Capture the cell that displays the provided text and extract its (X, Y) central coordinate. 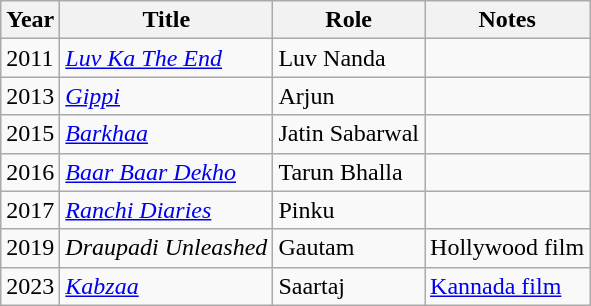
Baar Baar Dekho (166, 172)
Luv Nanda (349, 58)
2015 (30, 134)
Notes (508, 20)
Title (166, 20)
Gippi (166, 96)
Jatin Sabarwal (349, 134)
2019 (30, 248)
Pinku (349, 210)
Year (30, 20)
2017 (30, 210)
Ranchi Diaries (166, 210)
Luv Ka The End (166, 58)
Gautam (349, 248)
2016 (30, 172)
2023 (30, 286)
Role (349, 20)
2013 (30, 96)
Draupadi Unleashed (166, 248)
Kannada film (508, 286)
Tarun Bhalla (349, 172)
Arjun (349, 96)
2011 (30, 58)
Barkhaa (166, 134)
Saartaj (349, 286)
Hollywood film (508, 248)
Kabzaa (166, 286)
